Output the [x, y] coordinate of the center of the cell containing the given text.  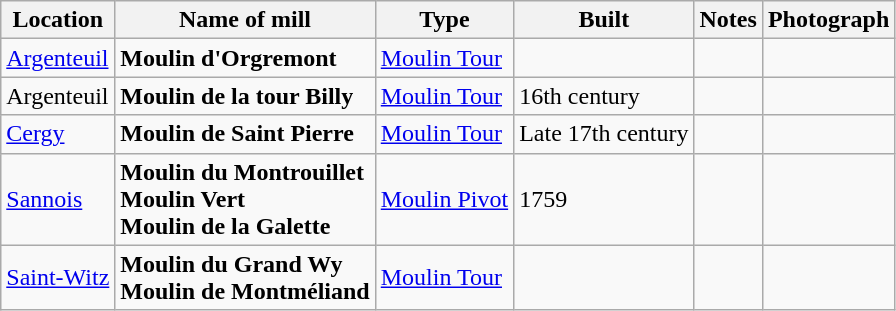
Moulin Pivot [444, 199]
16th century [604, 96]
Type [444, 20]
Moulin de Saint Pierre [245, 134]
Cergy [58, 134]
1759 [604, 199]
Moulin du Grand WyMoulin de Montméliand [245, 278]
Moulin du MontrouilletMoulin VertMoulin de la Galette [245, 199]
Saint-Witz [58, 278]
Location [58, 20]
Late 17th century [604, 134]
Photograph [828, 20]
Moulin de la tour Billy [245, 96]
Sannois [58, 199]
Name of mill [245, 20]
Moulin d'Orgremont [245, 58]
Notes [728, 20]
Built [604, 20]
